Locate the cell with the specified text and output its (X, Y) center coordinate. 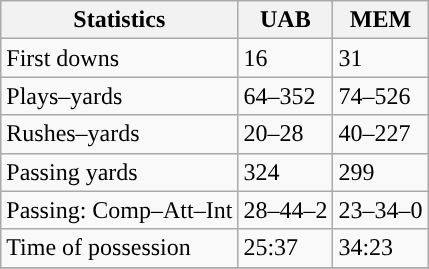
23–34–0 (380, 210)
299 (380, 172)
31 (380, 58)
64–352 (286, 96)
Plays–yards (120, 96)
25:37 (286, 248)
40–227 (380, 134)
Statistics (120, 20)
First downs (120, 58)
28–44–2 (286, 210)
34:23 (380, 248)
MEM (380, 20)
Passing: Comp–Att–Int (120, 210)
UAB (286, 20)
20–28 (286, 134)
16 (286, 58)
74–526 (380, 96)
Time of possession (120, 248)
324 (286, 172)
Passing yards (120, 172)
Rushes–yards (120, 134)
